For the text-containing cell, return its midpoint in (X, Y) coordinate format. 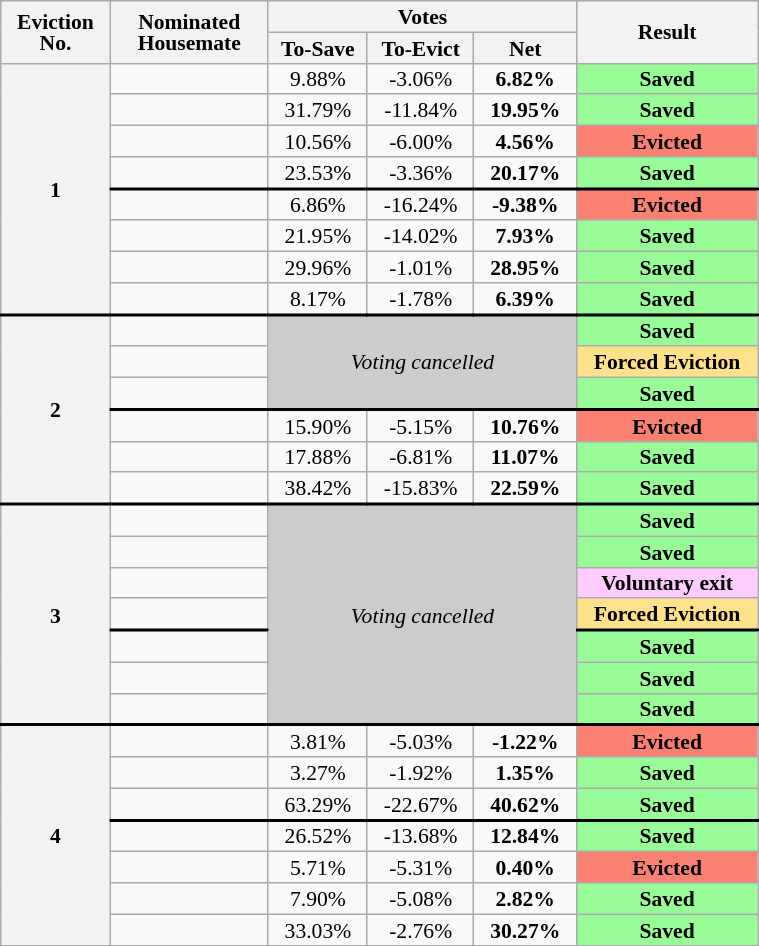
-22.67% (420, 804)
10.76% (526, 426)
20.17% (526, 173)
7.90% (318, 898)
15.90% (318, 426)
19.95% (526, 110)
-16.24% (420, 205)
4.56% (526, 142)
38.42% (318, 489)
-9.38% (526, 205)
-15.83% (420, 489)
-5.31% (420, 868)
2 (56, 410)
-1.01% (420, 268)
30.27% (526, 930)
To-Save (318, 48)
23.53% (318, 173)
11.07% (526, 456)
6.39% (526, 299)
-1.22% (526, 741)
-11.84% (420, 110)
1.35% (526, 772)
NominatedHousemate (189, 32)
-13.68% (420, 836)
-5.15% (420, 426)
28.95% (526, 268)
To-Evict (420, 48)
31.79% (318, 110)
-2.76% (420, 930)
-1.78% (420, 299)
2.82% (526, 898)
3 (56, 614)
-5.08% (420, 898)
40.62% (526, 804)
26.52% (318, 836)
33.03% (318, 930)
6.82% (526, 78)
0.40% (526, 868)
-3.36% (420, 173)
21.95% (318, 236)
4 (56, 835)
6.86% (318, 205)
22.59% (526, 489)
1 (56, 188)
Eviction No. (56, 32)
5.71% (318, 868)
-1.92% (420, 772)
10.56% (318, 142)
12.84% (526, 836)
7.93% (526, 236)
Votes (422, 16)
-6.00% (420, 142)
-14.02% (420, 236)
Voluntary exit (668, 582)
Result (668, 32)
-5.03% (420, 741)
Net (526, 48)
63.29% (318, 804)
3.27% (318, 772)
9.88% (318, 78)
29.96% (318, 268)
8.17% (318, 299)
3.81% (318, 741)
17.88% (318, 456)
-6.81% (420, 456)
-3.06% (420, 78)
